Extract the (x, y) coordinate from the center of the cell holding the provided text.  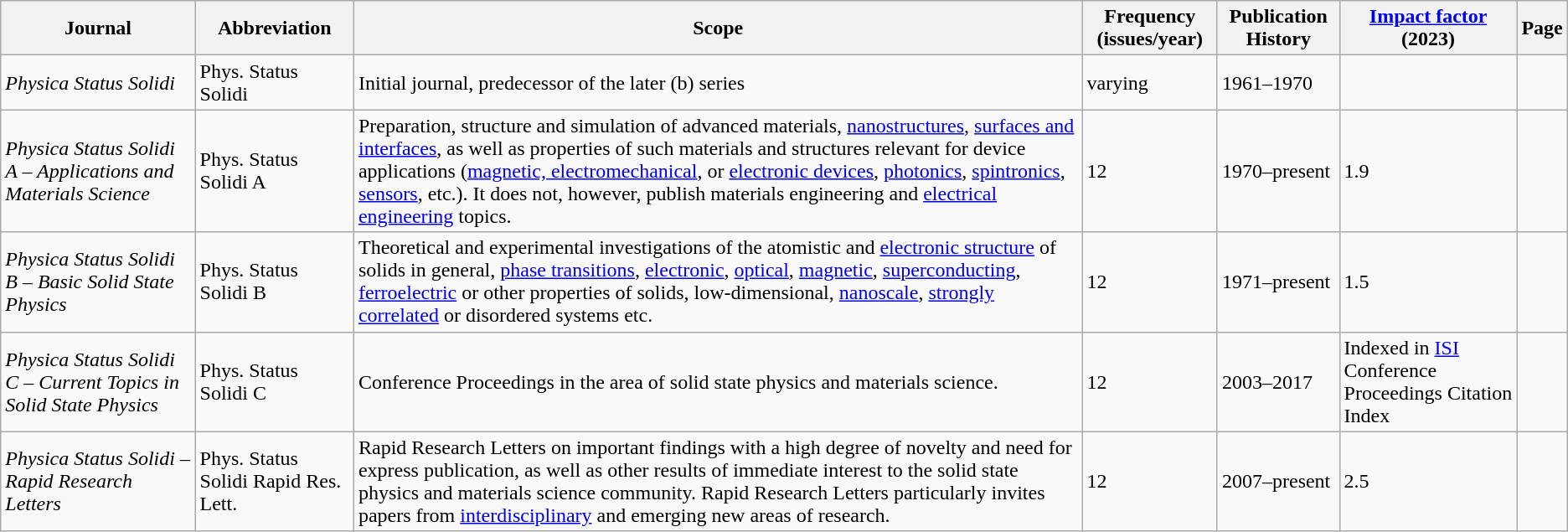
Abbreviation (275, 28)
varying (1149, 82)
Phys. Status Solidi B (275, 281)
Frequency (issues/year) (1149, 28)
Physica Status Solidi B – Basic Solid State Physics (98, 281)
Indexed in ISI Conference Proceedings Citation Index (1428, 382)
2007–present (1278, 481)
2003–2017 (1278, 382)
1961–1970 (1278, 82)
Page (1542, 28)
1.9 (1428, 171)
Conference Proceedings in the area of solid state physics and materials science. (718, 382)
Journal (98, 28)
Phys. Status Solidi Rapid Res. Lett. (275, 481)
Phys. Status Solidi C (275, 382)
Initial journal, predecessor of the later (b) series (718, 82)
Publication History (1278, 28)
Impact factor (2023) (1428, 28)
1970–present (1278, 171)
1.5 (1428, 281)
1971–present (1278, 281)
2.5 (1428, 481)
Phys. Status Solidi (275, 82)
Scope (718, 28)
Physica Status Solidi A – Applications and Materials Science (98, 171)
Physica Status Solidi C – Current Topics in Solid State Physics (98, 382)
Phys. Status Solidi A (275, 171)
Physica Status Solidi (98, 82)
Physica Status Solidi – Rapid Research Letters (98, 481)
